For the text-containing cell, return its midpoint in (X, Y) coordinate format. 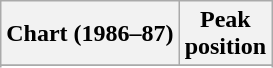
Chart (1986–87) (90, 34)
Peakposition (225, 34)
